For the text-containing cell, return its midpoint in (X, Y) coordinate format. 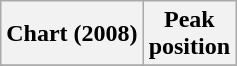
Peakposition (189, 34)
Chart (2008) (72, 34)
